Locate the cell with the specified text and output its (x, y) center coordinate. 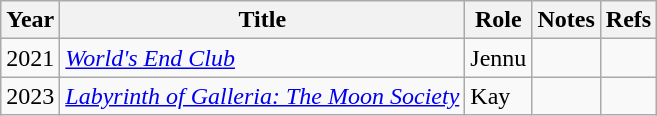
Jennu (498, 58)
World's End Club (262, 58)
Title (262, 20)
2023 (30, 96)
Role (498, 20)
Year (30, 20)
Notes (566, 20)
Labyrinth of Galleria: The Moon Society (262, 96)
Refs (628, 20)
Kay (498, 96)
2021 (30, 58)
